Search for the cell housing the specified text and yield its [X, Y] center coordinate. 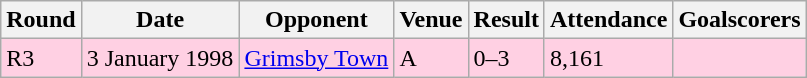
Grimsby Town [316, 58]
A [431, 58]
Goalscorers [740, 20]
R3 [41, 58]
Venue [431, 20]
Date [160, 20]
Result [506, 20]
Round [41, 20]
8,161 [608, 58]
Opponent [316, 20]
Attendance [608, 20]
0–3 [506, 58]
3 January 1998 [160, 58]
